Determine the [x, y] coordinate at the center of the cell enclosing the given text.  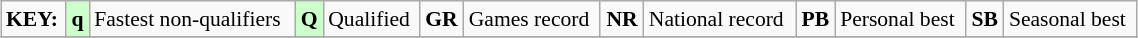
KEY: [34, 19]
Fastest non-qualifiers [192, 19]
Games record [532, 19]
NR [622, 19]
q [78, 19]
Seasonal best [1070, 19]
National record [720, 19]
SB [985, 19]
Q [309, 19]
GR [442, 19]
Personal best [900, 19]
PB [816, 19]
Qualified [371, 19]
